Search for the cell housing the specified text and yield its [x, y] center coordinate. 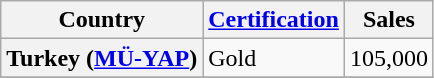
105,000 [388, 58]
Gold [274, 58]
Country [102, 20]
Sales [388, 20]
Certification [274, 20]
Turkey (MÜ-YAP) [102, 58]
